Detect which cell encompasses the target text, then output its (x, y) center coordinate. 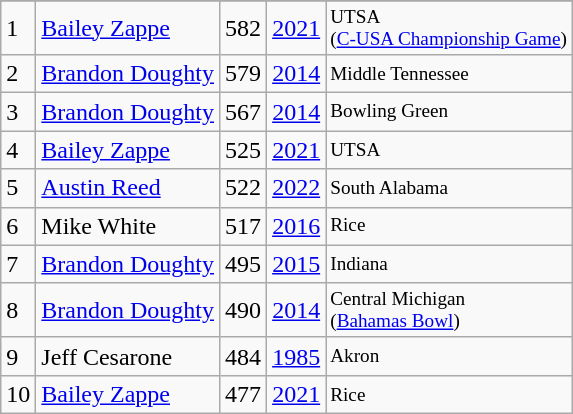
2 (18, 74)
Central Michigan(Bahamas Bowl) (449, 310)
4 (18, 150)
Akron (449, 356)
Jeff Cesarone (128, 356)
1985 (296, 356)
484 (244, 356)
2016 (296, 226)
7 (18, 264)
495 (244, 264)
8 (18, 310)
3 (18, 112)
UTSA (449, 150)
UTSA(C-USA Championship Game) (449, 28)
1 (18, 28)
10 (18, 394)
Middle Tennessee (449, 74)
Bowling Green (449, 112)
5 (18, 188)
6 (18, 226)
Mike White (128, 226)
517 (244, 226)
2015 (296, 264)
2022 (296, 188)
567 (244, 112)
522 (244, 188)
525 (244, 150)
477 (244, 394)
490 (244, 310)
9 (18, 356)
582 (244, 28)
South Alabama (449, 188)
Austin Reed (128, 188)
Indiana (449, 264)
579 (244, 74)
